Return (X, Y) of the center of cell containing provided text 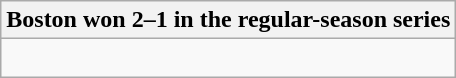
Boston won 2–1 in the regular-season series (228, 20)
